Search for the cell housing the specified text and yield its (x, y) center coordinate. 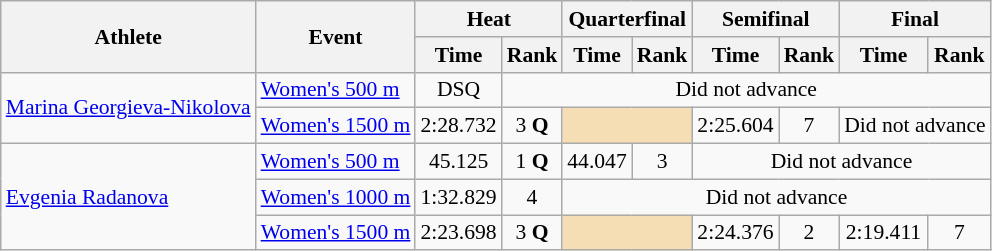
2:23.698 (458, 233)
3 (662, 162)
Final (915, 19)
Women's 1000 m (336, 197)
44.047 (596, 162)
Semifinal (766, 19)
Quarterfinal (627, 19)
2 (810, 233)
Event (336, 36)
1:32.829 (458, 197)
2:19.411 (884, 233)
2:24.376 (735, 233)
DSQ (458, 90)
Heat (488, 19)
1 Q (532, 162)
Marina Georgieva-Nikolova (128, 108)
Athlete (128, 36)
Evgenia Radanova (128, 198)
4 (532, 197)
2:28.732 (458, 126)
2:25.604 (735, 126)
45.125 (458, 162)
